Provide the (X, Y) coordinate of the cell's center where the given text is located.  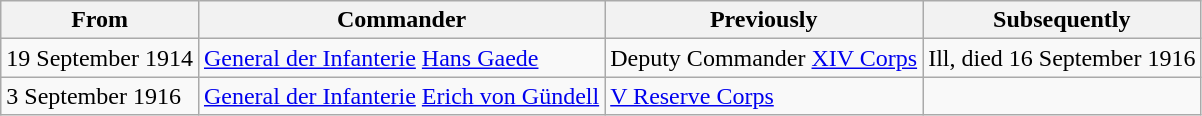
General der Infanterie Hans Gaede (401, 58)
From (100, 20)
Previously (764, 20)
19 September 1914 (100, 58)
V Reserve Corps (764, 96)
Deputy Commander XIV Corps (764, 58)
3 September 1916 (100, 96)
General der Infanterie Erich von Gündell (401, 96)
Ill, died 16 September 1916 (1062, 58)
Commander (401, 20)
Subsequently (1062, 20)
